Search for the cell housing the specified text and yield its [x, y] center coordinate. 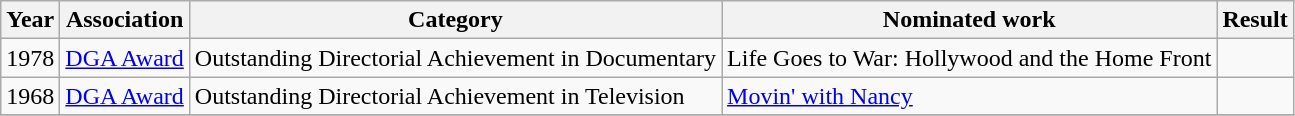
Category [455, 20]
Movin' with Nancy [970, 96]
Outstanding Directorial Achievement in Television [455, 96]
Life Goes to War: Hollywood and the Home Front [970, 58]
Nominated work [970, 20]
Association [125, 20]
1968 [30, 96]
1978 [30, 58]
Year [30, 20]
Result [1255, 20]
Outstanding Directorial Achievement in Documentary [455, 58]
